Find where the given text appears and provide that cell's center as (x, y) coordinate. 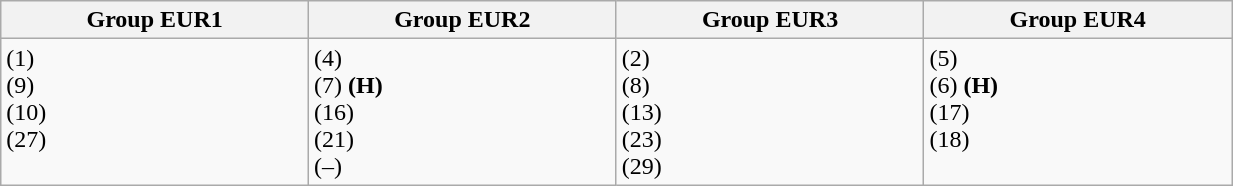
(1) (9) (10) (27) (155, 112)
Group EUR2 (462, 20)
(4) (7) (H) (16) (21) (–) (462, 112)
Group EUR4 (1078, 20)
(2) (8) (13) (23) (29) (770, 112)
Group EUR3 (770, 20)
Group EUR1 (155, 20)
(5) (6) (H) (17) (18) (1078, 112)
